Return [X, Y] of the center of cell containing provided text 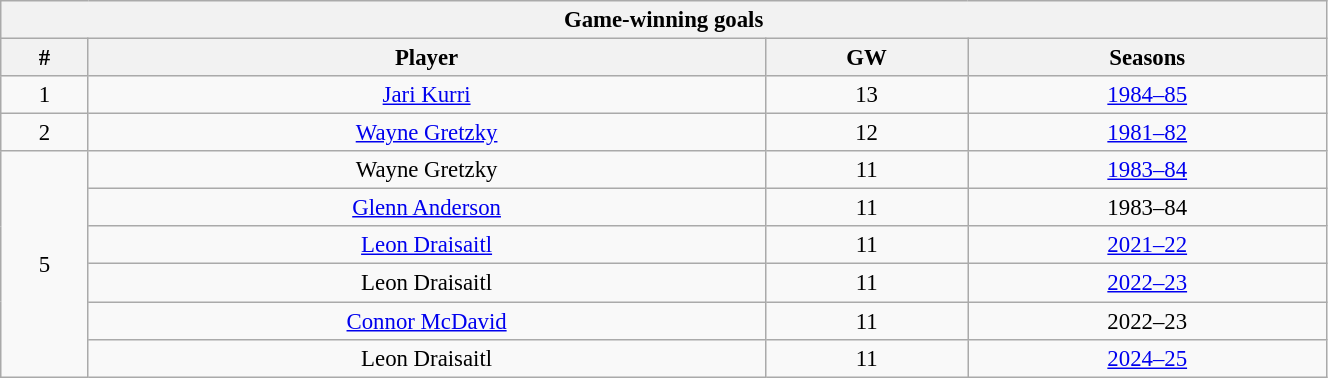
1 [44, 95]
Seasons [1147, 58]
5 [44, 264]
Connor McDavid [426, 321]
2 [44, 133]
Jari Kurri [426, 95]
GW [866, 58]
12 [866, 133]
Glenn Anderson [426, 208]
Player [426, 58]
1984–85 [1147, 95]
2024–25 [1147, 358]
1981–82 [1147, 133]
Game-winning goals [664, 20]
2021–22 [1147, 245]
13 [866, 95]
# [44, 58]
